Output the [x, y] coordinate of the center of the cell containing the given text.  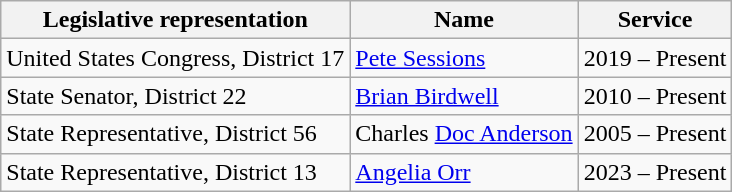
Legislative representation [176, 20]
2005 – Present [655, 134]
United States Congress, District 17 [176, 58]
Brian Birdwell [464, 96]
Service [655, 20]
Angelia Orr [464, 172]
2023 – Present [655, 172]
2010 – Present [655, 96]
State Representative, District 56 [176, 134]
Charles Doc Anderson [464, 134]
State Representative, District 13 [176, 172]
Name [464, 20]
2019 – Present [655, 58]
State Senator, District 22 [176, 96]
Pete Sessions [464, 58]
